From the cell containing the given text, extract its center point as [x, y] coordinate. 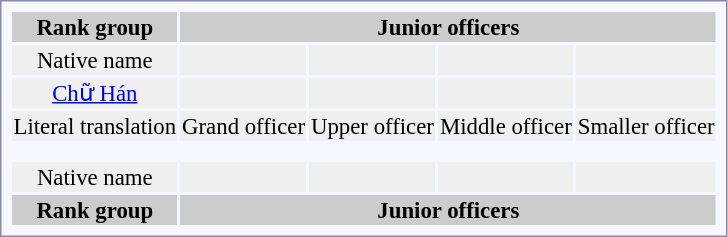
Grand officer [244, 126]
Literal translation [95, 126]
Chữ Hán [95, 93]
Middle officer [506, 126]
Upper officer [373, 126]
Smaller officer [646, 126]
